Search for the cell housing the specified text and yield its (X, Y) center coordinate. 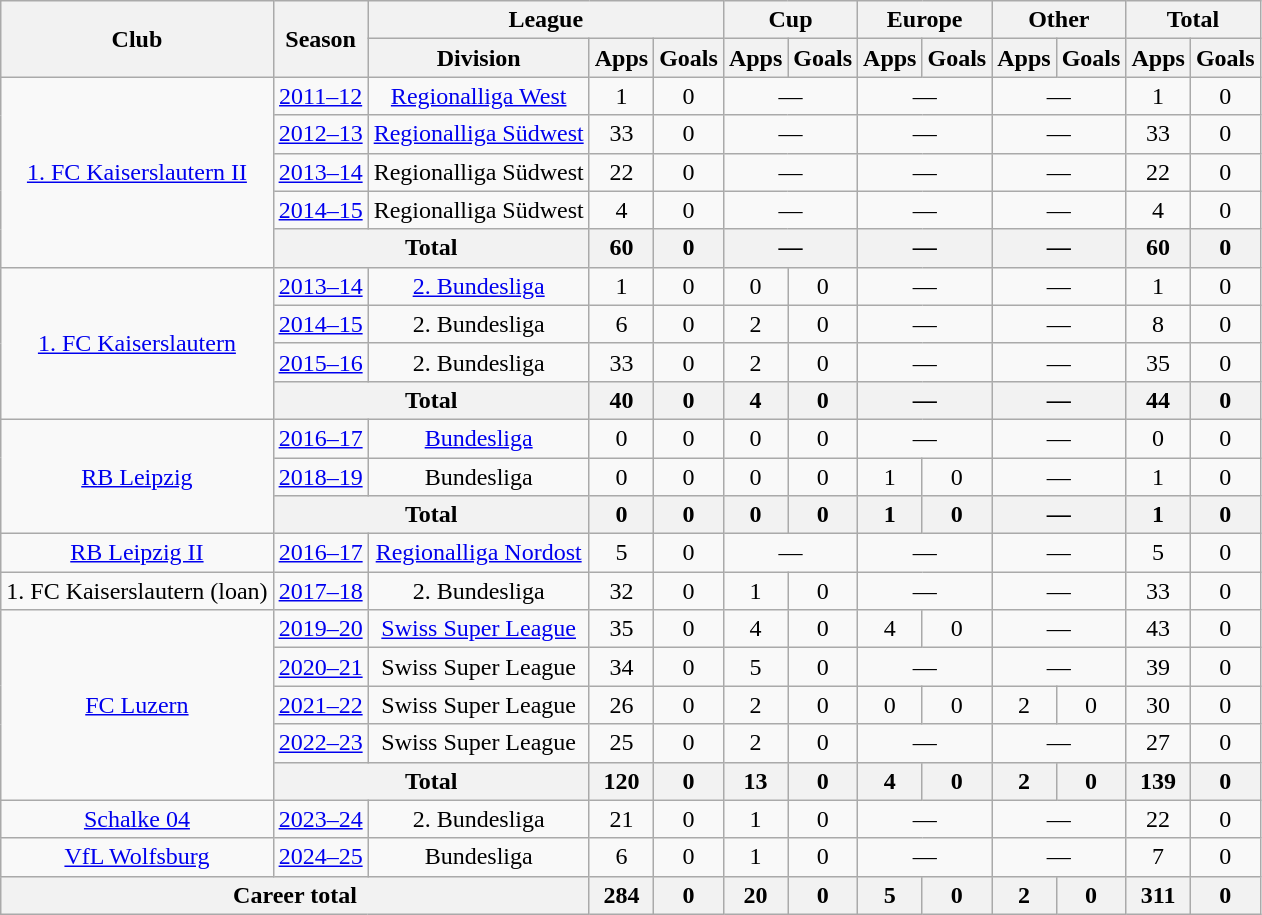
34 (621, 667)
13 (755, 781)
2020–21 (320, 667)
Europe (925, 20)
32 (621, 591)
Cup (790, 20)
2024–25 (320, 857)
2011–12 (320, 96)
2015–16 (320, 362)
Career total (295, 895)
30 (1158, 705)
40 (621, 400)
8 (1158, 324)
44 (1158, 400)
26 (621, 705)
1. FC Kaiserslautern (137, 343)
Division (478, 58)
Schalke 04 (137, 819)
Regionalliga Nordost (478, 553)
2012–13 (320, 134)
FC Luzern (137, 705)
2017–18 (320, 591)
2021–22 (320, 705)
43 (1158, 629)
VfL Wolfsburg (137, 857)
284 (621, 895)
RB Leipzig (137, 476)
RB Leipzig II (137, 553)
311 (1158, 895)
2018–19 (320, 477)
Season (320, 39)
25 (621, 743)
7 (1158, 857)
120 (621, 781)
27 (1158, 743)
League (546, 20)
21 (621, 819)
20 (755, 895)
39 (1158, 667)
2022–23 (320, 743)
Club (137, 39)
1. FC Kaiserslautern (loan) (137, 591)
Other (1059, 20)
Regionalliga West (478, 96)
1. FC Kaiserslautern II (137, 172)
139 (1158, 781)
2023–24 (320, 819)
2019–20 (320, 629)
